From the cell containing the given text, extract its center point as (x, y) coordinate. 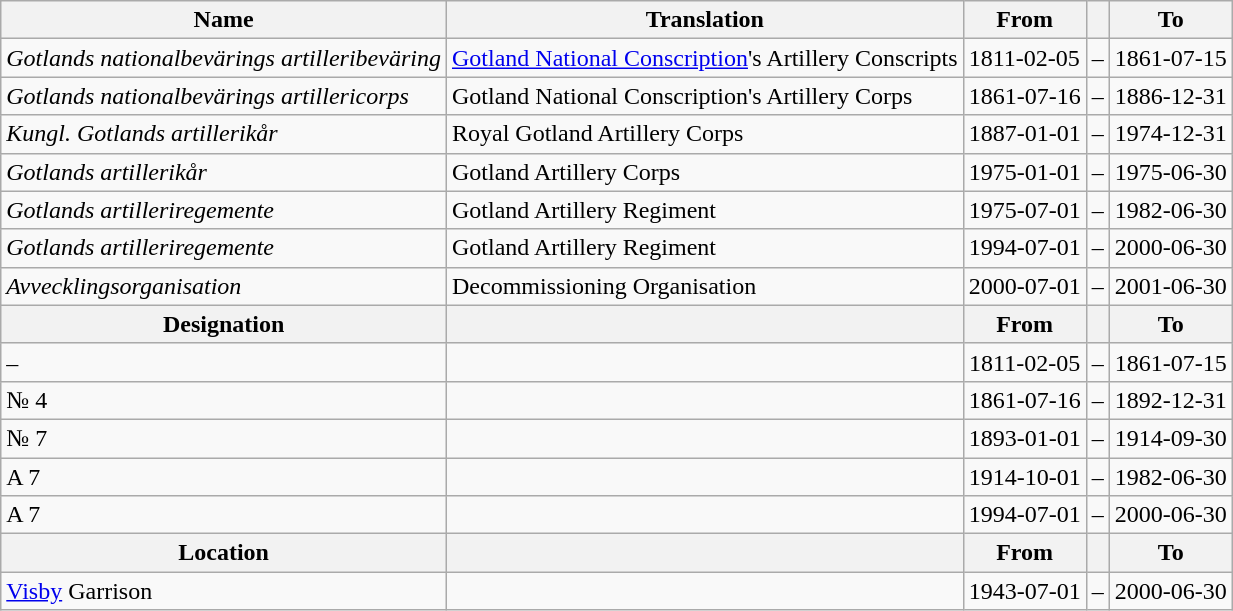
Visby Garrison (224, 591)
1892-12-31 (1170, 400)
2001-06-30 (1170, 286)
1974-12-31 (1170, 134)
Designation (224, 324)
Gotland National Conscription's Artillery Corps (704, 96)
Name (224, 20)
№ 4 (224, 400)
1893-01-01 (1024, 438)
№ 7 (224, 438)
1943-07-01 (1024, 591)
Decommissioning Organisation (704, 286)
1914-10-01 (1024, 477)
Location (224, 553)
Gotlands nationalbevärings artilleribeväring (224, 58)
Gotlands artillerikår (224, 172)
1914-09-30 (1170, 438)
Gotland Artillery Corps (704, 172)
1975-06-30 (1170, 172)
Royal Gotland Artillery Corps (704, 134)
1886-12-31 (1170, 96)
1887-01-01 (1024, 134)
2000-07-01 (1024, 286)
Avvecklingsorganisation (224, 286)
Translation (704, 20)
Gotland National Conscription's Artillery Conscripts (704, 58)
1975-01-01 (1024, 172)
Kungl. Gotlands artillerikår (224, 134)
1975-07-01 (1024, 210)
Gotlands nationalbevärings artillericorps (224, 96)
